Detect which cell encompasses the target text, then output its (X, Y) center coordinate. 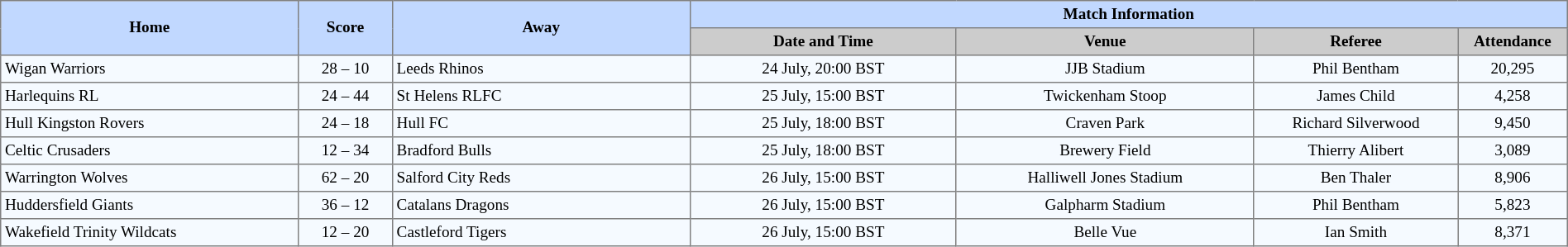
8,371 (1513, 233)
Ben Thaler (1355, 178)
Castleford Tigers (541, 233)
Hull FC (541, 124)
Harlequins RL (150, 96)
Halliwell Jones Stadium (1105, 178)
24 July, 20:00 BST (823, 69)
St Helens RLFC (541, 96)
24 – 18 (346, 124)
24 – 44 (346, 96)
5,823 (1513, 205)
Craven Park (1105, 124)
Home (150, 28)
Venue (1105, 41)
Twickenham Stoop (1105, 96)
9,450 (1513, 124)
Score (346, 28)
Wigan Warriors (150, 69)
Catalans Dragons (541, 205)
Bradford Bulls (541, 150)
Belle Vue (1105, 233)
Attendance (1513, 41)
Huddersfield Giants (150, 205)
Leeds Rhinos (541, 69)
36 – 12 (346, 205)
62 – 20 (346, 178)
12 – 34 (346, 150)
3,089 (1513, 150)
Referee (1355, 41)
Thierry Alibert (1355, 150)
Away (541, 28)
Celtic Crusaders (150, 150)
Match Information (1128, 15)
25 July, 15:00 BST (823, 96)
Brewery Field (1105, 150)
Ian Smith (1355, 233)
James Child (1355, 96)
12 – 20 (346, 233)
28 – 10 (346, 69)
4,258 (1513, 96)
JJB Stadium (1105, 69)
Salford City Reds (541, 178)
Galpharm Stadium (1105, 205)
Wakefield Trinity Wildcats (150, 233)
Warrington Wolves (150, 178)
Hull Kingston Rovers (150, 124)
Date and Time (823, 41)
Richard Silverwood (1355, 124)
20,295 (1513, 69)
8,906 (1513, 178)
